Detect which cell encompasses the target text, then output its [X, Y] center coordinate. 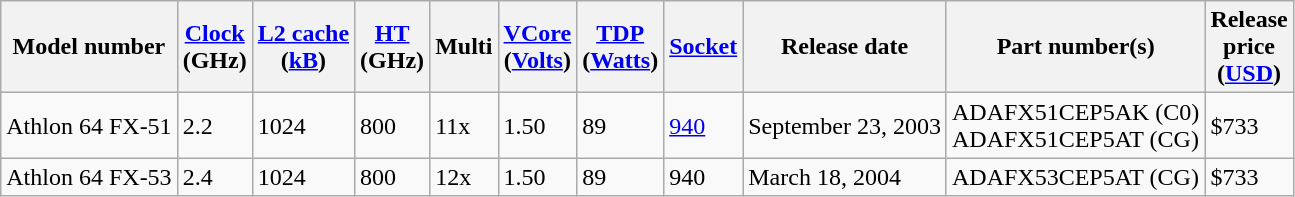
Releaseprice(USD) [1249, 47]
TDP(Watts) [620, 47]
Model number [89, 47]
2.4 [214, 177]
HT(GHz) [392, 47]
March 18, 2004 [845, 177]
Release date [845, 47]
Socket [704, 47]
11x [464, 126]
12x [464, 177]
September 23, 2003 [845, 126]
Athlon 64 FX-51 [89, 126]
Part number(s) [1075, 47]
Clock(GHz) [214, 47]
2.2 [214, 126]
Athlon 64 FX-53 [89, 177]
Multi [464, 47]
ADAFX51CEP5AK (C0)ADAFX51CEP5AT (CG) [1075, 126]
ADAFX53CEP5AT (CG) [1075, 177]
L2 cache(kB) [303, 47]
VCore(Volts) [538, 47]
